Detect which cell encompasses the target text, then output its [X, Y] center coordinate. 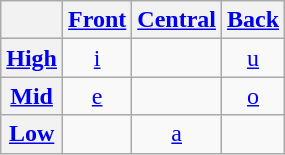
e [98, 96]
High [32, 58]
Central [177, 20]
Back [254, 20]
Mid [32, 96]
i [98, 58]
a [177, 134]
Low [32, 134]
o [254, 96]
u [254, 58]
Front [98, 20]
